Return [x, y] of the center of cell containing provided text 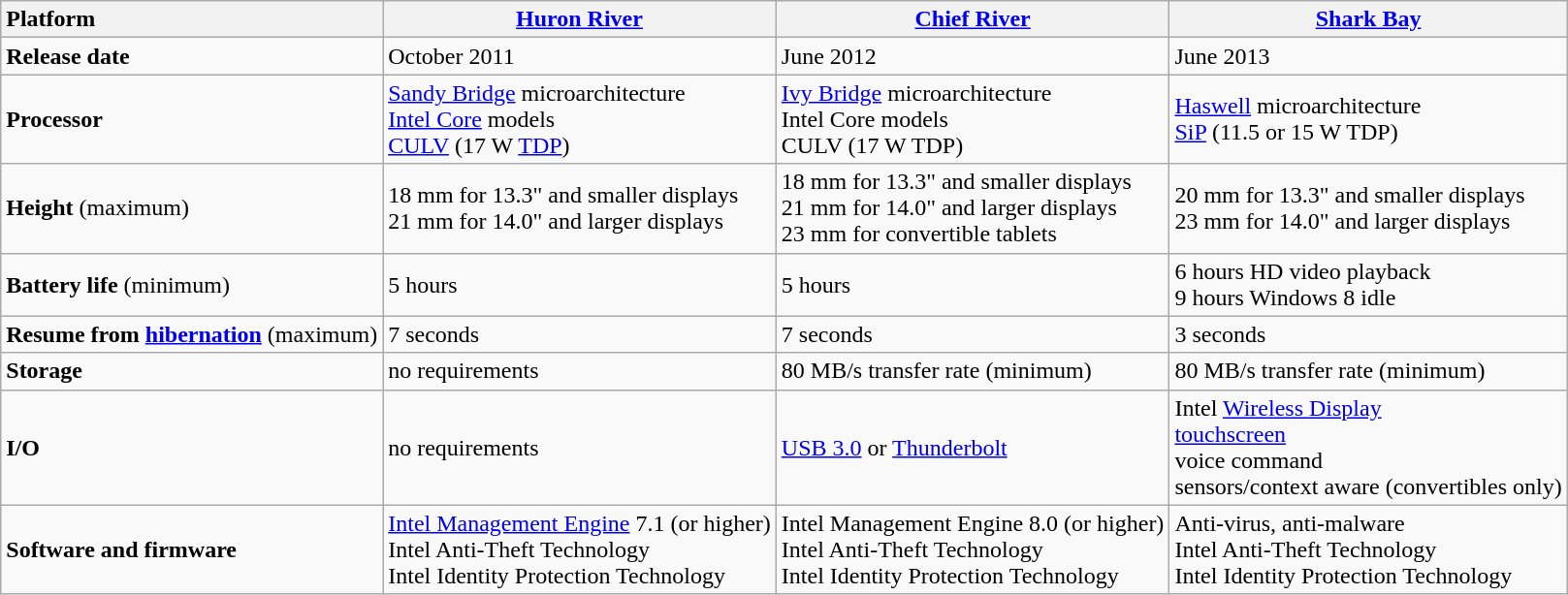
Resume from hibernation (maximum) [192, 334]
Intel Wireless Displaytouchscreenvoice commandsensors/context aware (convertibles only) [1368, 448]
Haswell microarchitectureSiP (11.5 or 15 W TDP) [1368, 119]
20 mm for 13.3" and smaller displays23 mm for 14.0" and larger displays [1368, 208]
Sandy Bridge microarchitectureIntel Core modelsCULV (17 W TDP) [580, 119]
Huron River [580, 19]
Intel Management Engine 8.0 (or higher)Intel Anti-Theft TechnologyIntel Identity Protection Technology [973, 549]
Processor [192, 119]
Storage [192, 371]
Software and firmware [192, 549]
18 mm for 13.3" and smaller displays21 mm for 14.0" and larger displays [580, 208]
Intel Management Engine 7.1 (or higher)Intel Anti-Theft TechnologyIntel Identity Protection Technology [580, 549]
June 2013 [1368, 56]
3 seconds [1368, 334]
Release date [192, 56]
Battery life (minimum) [192, 285]
I/O [192, 448]
Chief River [973, 19]
6 hours HD video playback9 hours Windows 8 idle [1368, 285]
Height (maximum) [192, 208]
Ivy Bridge microarchitectureIntel Core modelsCULV (17 W TDP) [973, 119]
Shark Bay [1368, 19]
USB 3.0 or Thunderbolt [973, 448]
October 2011 [580, 56]
June 2012 [973, 56]
18 mm for 13.3" and smaller displays21 mm for 14.0" and larger displays23 mm for convertible tablets [973, 208]
Platform [192, 19]
Anti-virus, anti-malwareIntel Anti-Theft TechnologyIntel Identity Protection Technology [1368, 549]
